Capture the cell that displays the provided text and extract its [x, y] central coordinate. 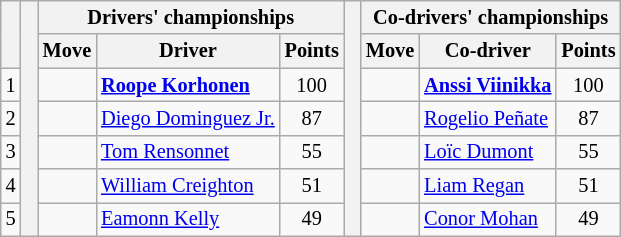
Co-driver [488, 51]
Roope Korhonen [188, 85]
Tom Rensonnet [188, 152]
Conor Mohan [488, 219]
Drivers' championships [191, 17]
4 [11, 186]
Eamonn Kelly [188, 219]
Diego Dominguez Jr. [188, 118]
Rogelio Peñate [488, 118]
William Creighton [188, 186]
1 [11, 85]
3 [11, 152]
Driver [188, 51]
2 [11, 118]
Co-drivers' championships [491, 17]
Loïc Dumont [488, 152]
5 [11, 219]
Liam Regan [488, 186]
Anssi Viinikka [488, 85]
